Determine the [X, Y] coordinate at the center of the cell enclosing the given text.  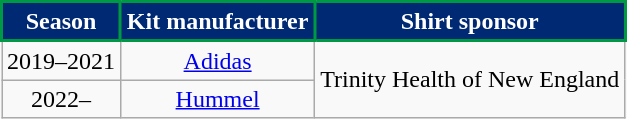
2022– [62, 99]
Shirt sponsor [470, 22]
Kit manufacturer [218, 22]
2019–2021 [62, 60]
Trinity Health of New England [470, 80]
Hummel [218, 99]
Season [62, 22]
Adidas [218, 60]
